Search for the cell housing the specified text and yield its (X, Y) center coordinate. 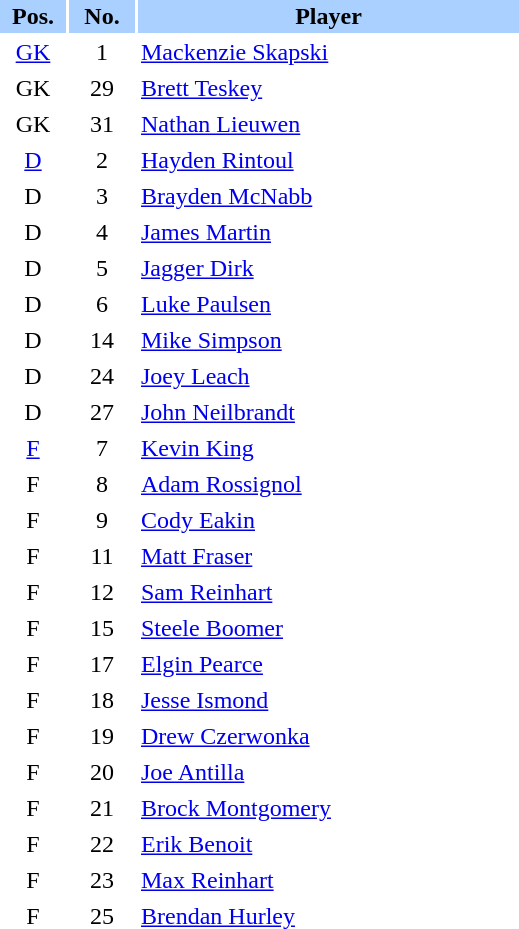
Pos. (33, 16)
29 (102, 88)
1 (102, 52)
Hayden Rintoul (328, 160)
Kevin King (328, 448)
24 (102, 376)
Joey Leach (328, 376)
5 (102, 268)
21 (102, 808)
19 (102, 736)
James Martin (328, 232)
9 (102, 520)
Sam Reinhart (328, 592)
Max Reinhart (328, 880)
Drew Czerwonka (328, 736)
15 (102, 628)
Brock Montgomery (328, 808)
Player (328, 16)
Joe Antilla (328, 772)
Mike Simpson (328, 340)
Mackenzie Skapski (328, 52)
18 (102, 700)
Cody Eakin (328, 520)
2 (102, 160)
Adam Rossignol (328, 484)
11 (102, 556)
22 (102, 844)
Jesse Ismond (328, 700)
6 (102, 304)
8 (102, 484)
17 (102, 664)
Erik Benoit (328, 844)
Elgin Pearce (328, 664)
Matt Fraser (328, 556)
3 (102, 196)
John Neilbrandt (328, 412)
14 (102, 340)
Luke Paulsen (328, 304)
4 (102, 232)
27 (102, 412)
12 (102, 592)
31 (102, 124)
Brayden McNabb (328, 196)
No. (102, 16)
Nathan Lieuwen (328, 124)
7 (102, 448)
20 (102, 772)
Steele Boomer (328, 628)
Jagger Dirk (328, 268)
Brett Teskey (328, 88)
23 (102, 880)
